From the cell containing the given text, extract its center point as (x, y) coordinate. 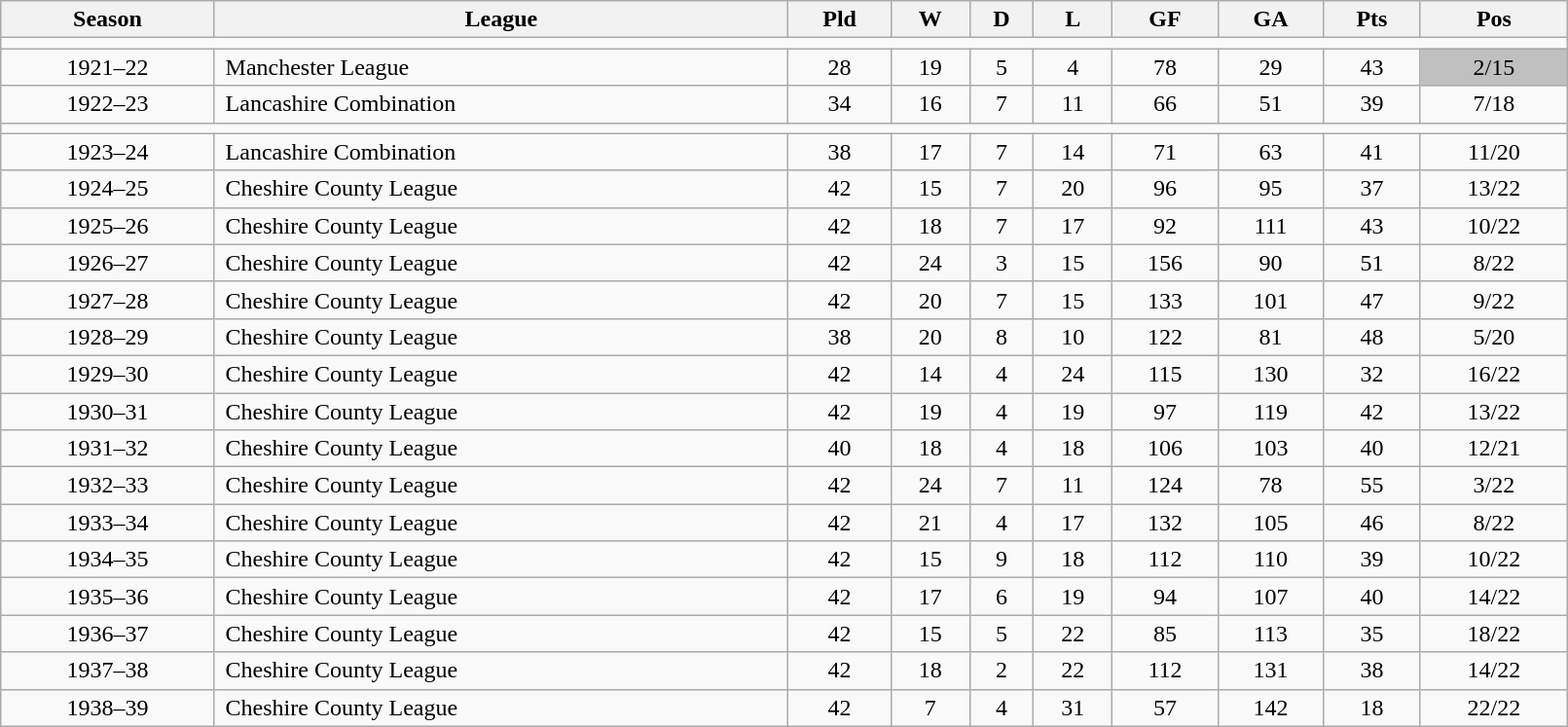
103 (1271, 449)
9/22 (1494, 300)
2/15 (1494, 67)
3 (1002, 263)
156 (1166, 263)
92 (1166, 226)
37 (1372, 189)
119 (1271, 412)
47 (1372, 300)
1936–37 (107, 634)
48 (1372, 337)
22/22 (1494, 708)
1925–26 (107, 226)
34 (840, 104)
12/21 (1494, 449)
11/20 (1494, 152)
5/20 (1494, 337)
GF (1166, 19)
122 (1166, 337)
110 (1271, 560)
142 (1271, 708)
7/18 (1494, 104)
1924–25 (107, 189)
107 (1271, 597)
League (501, 19)
1930–31 (107, 412)
124 (1166, 486)
101 (1271, 300)
55 (1372, 486)
133 (1166, 300)
130 (1271, 374)
46 (1372, 523)
GA (1271, 19)
Pld (840, 19)
131 (1271, 671)
66 (1166, 104)
111 (1271, 226)
9 (1002, 560)
1926–27 (107, 263)
1933–34 (107, 523)
1921–22 (107, 67)
1929–30 (107, 374)
81 (1271, 337)
115 (1166, 374)
D (1002, 19)
1923–24 (107, 152)
32 (1372, 374)
29 (1271, 67)
90 (1271, 263)
28 (840, 67)
1938–39 (107, 708)
132 (1166, 523)
57 (1166, 708)
35 (1372, 634)
105 (1271, 523)
97 (1166, 412)
Manchester League (501, 67)
71 (1166, 152)
1934–35 (107, 560)
1927–28 (107, 300)
W (930, 19)
1935–36 (107, 597)
21 (930, 523)
Pos (1494, 19)
94 (1166, 597)
1937–38 (107, 671)
63 (1271, 152)
1928–29 (107, 337)
3/22 (1494, 486)
41 (1372, 152)
Pts (1372, 19)
2 (1002, 671)
113 (1271, 634)
16/22 (1494, 374)
96 (1166, 189)
1932–33 (107, 486)
31 (1073, 708)
6 (1002, 597)
106 (1166, 449)
18/22 (1494, 634)
95 (1271, 189)
10 (1073, 337)
1922–23 (107, 104)
8 (1002, 337)
85 (1166, 634)
L (1073, 19)
1931–32 (107, 449)
16 (930, 104)
Season (107, 19)
